Extract the [x, y] coordinate from the center of the cell holding the provided text.  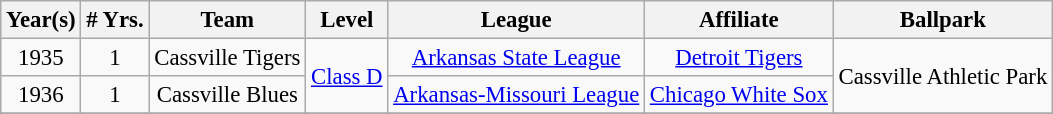
Class D [347, 76]
Cassville Blues [228, 95]
# Yrs. [115, 20]
Affiliate [740, 20]
1935 [41, 58]
Detroit Tigers [740, 58]
Chicago White Sox [740, 95]
Cassville Tigers [228, 58]
Year(s) [41, 20]
Arkansas State League [516, 58]
Team [228, 20]
League [516, 20]
Level [347, 20]
Arkansas-Missouri League [516, 95]
Cassville Athletic Park [942, 76]
1936 [41, 95]
Ballpark [942, 20]
